From the cell containing the given text, extract its center point as (x, y) coordinate. 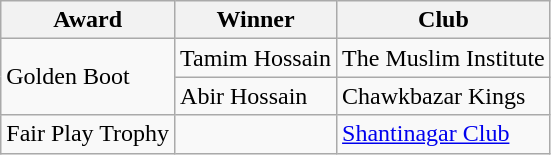
Winner (256, 20)
Golden Boot (88, 77)
Club (444, 20)
Tamim Hossain (256, 58)
Shantinagar Club (444, 134)
Chawkbazar Kings (444, 96)
Fair Play Trophy (88, 134)
Award (88, 20)
Abir Hossain (256, 96)
The Muslim Institute (444, 58)
